Provide the [X, Y] coordinate of the cell's center where the given text is located.  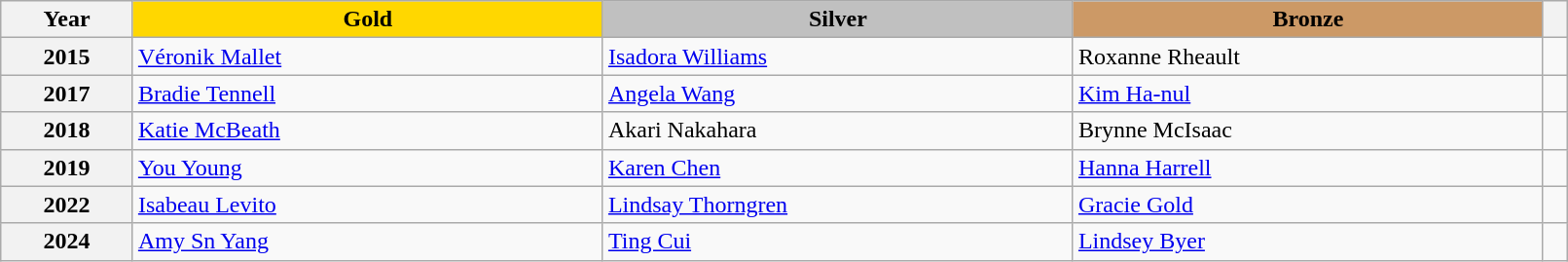
Brynne McIsaac [1308, 131]
Kim Ha-nul [1308, 94]
Lindsay Thorngren [837, 205]
2024 [67, 242]
Year [67, 19]
2018 [67, 131]
Ting Cui [837, 242]
2015 [67, 56]
Gracie Gold [1308, 205]
Véronik Mallet [368, 56]
Silver [837, 19]
Gold [368, 19]
Isabeau Levito [368, 205]
Roxanne Rheault [1308, 56]
You Young [368, 168]
2022 [67, 205]
Bradie Tennell [368, 94]
2019 [67, 168]
Lindsey Byer [1308, 242]
Amy Sn Yang [368, 242]
Akari Nakahara [837, 131]
Karen Chen [837, 168]
Bronze [1308, 19]
Isadora Williams [837, 56]
Katie McBeath [368, 131]
2017 [67, 94]
Angela Wang [837, 94]
Hanna Harrell [1308, 168]
